Search for the cell housing the specified text and yield its (x, y) center coordinate. 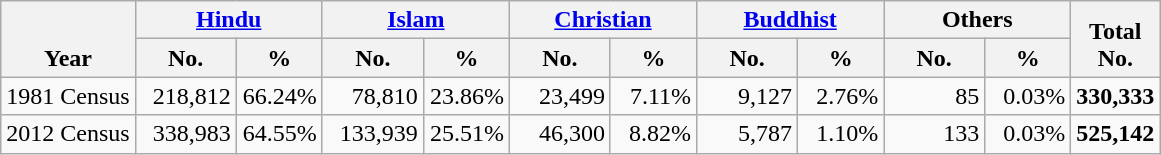
Hindu (228, 20)
5,787 (748, 134)
2.76% (841, 96)
7.11% (653, 96)
525,142 (1116, 134)
9,127 (748, 96)
Year (68, 39)
23.86% (466, 96)
23,499 (560, 96)
8.82% (653, 134)
Christian (602, 20)
2012 Census (68, 134)
25.51% (466, 134)
46,300 (560, 134)
78,810 (372, 96)
218,812 (186, 96)
330,333 (1116, 96)
TotalNo. (1116, 39)
133 (934, 134)
Buddhist (790, 20)
Islam (416, 20)
133,939 (372, 134)
Others (978, 20)
338,983 (186, 134)
64.55% (279, 134)
66.24% (279, 96)
1.10% (841, 134)
1981 Census (68, 96)
85 (934, 96)
